Extract the [x, y] coordinate from the center of the cell holding the provided text.  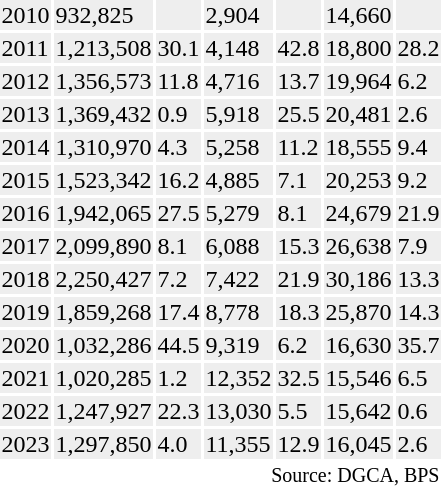
12,352 [238, 378]
7.2 [178, 279]
4,885 [238, 180]
2014 [26, 147]
1,310,970 [104, 147]
16,045 [358, 444]
14.3 [418, 312]
24,679 [358, 213]
14,660 [358, 15]
932,825 [104, 15]
13,030 [238, 411]
44.5 [178, 345]
8,778 [238, 312]
30.1 [178, 48]
27.5 [178, 213]
11.8 [178, 81]
7.9 [418, 246]
18,800 [358, 48]
5,258 [238, 147]
2023 [26, 444]
28.2 [418, 48]
9.4 [418, 147]
42.8 [298, 48]
6.5 [418, 378]
4,716 [238, 81]
1,297,850 [104, 444]
25,870 [358, 312]
5,918 [238, 114]
1,020,285 [104, 378]
26,638 [358, 246]
17.4 [178, 312]
2020 [26, 345]
13.3 [418, 279]
1,032,286 [104, 345]
2015 [26, 180]
1,523,342 [104, 180]
15.3 [298, 246]
1,247,927 [104, 411]
1,859,268 [104, 312]
15,642 [358, 411]
2022 [26, 411]
2,250,427 [104, 279]
20,481 [358, 114]
9.2 [418, 180]
13.7 [298, 81]
1,213,508 [104, 48]
1.2 [178, 378]
35.7 [418, 345]
25.5 [298, 114]
12.9 [298, 444]
18.3 [298, 312]
16,630 [358, 345]
7,422 [238, 279]
5.5 [298, 411]
2010 [26, 15]
4,148 [238, 48]
0.9 [178, 114]
2013 [26, 114]
9,319 [238, 345]
1,356,573 [104, 81]
15,546 [358, 378]
2011 [26, 48]
2017 [26, 246]
16.2 [178, 180]
2016 [26, 213]
32.5 [298, 378]
18,555 [358, 147]
2,904 [238, 15]
11,355 [238, 444]
11.2 [298, 147]
2012 [26, 81]
1,942,065 [104, 213]
4.3 [178, 147]
2019 [26, 312]
0.6 [418, 411]
5,279 [238, 213]
2,099,890 [104, 246]
22.3 [178, 411]
4.0 [178, 444]
2018 [26, 279]
6,088 [238, 246]
30,186 [358, 279]
7.1 [298, 180]
19,964 [358, 81]
2021 [26, 378]
1,369,432 [104, 114]
20,253 [358, 180]
